Capture the cell that displays the provided text and extract its [X, Y] central coordinate. 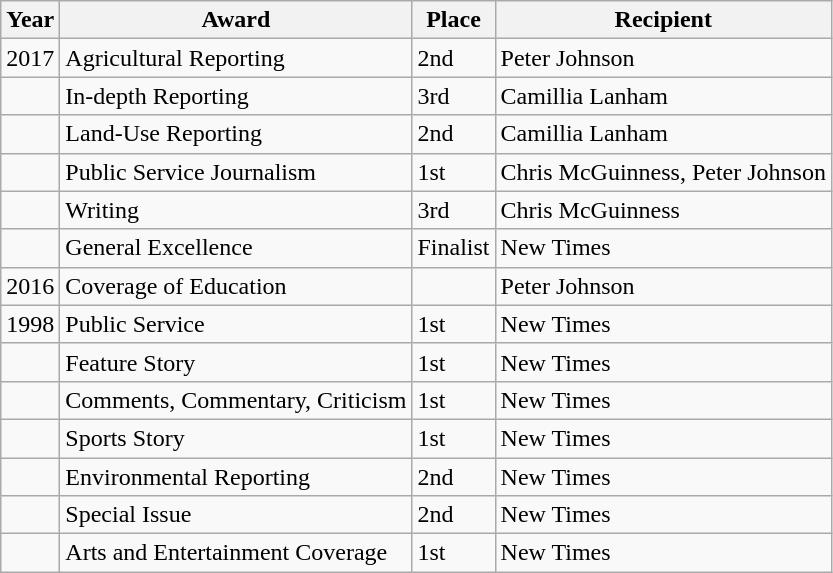
Finalist [454, 248]
Public Service [236, 324]
Writing [236, 210]
Environmental Reporting [236, 477]
Chris McGuinness, Peter Johnson [663, 172]
Special Issue [236, 515]
Comments, Commentary, Criticism [236, 400]
In-depth Reporting [236, 96]
Feature Story [236, 362]
Chris McGuinness [663, 210]
Public Service Journalism [236, 172]
Coverage of Education [236, 286]
Land-Use Reporting [236, 134]
Place [454, 20]
Award [236, 20]
Sports Story [236, 438]
Year [30, 20]
Agricultural Reporting [236, 58]
1998 [30, 324]
2016 [30, 286]
General Excellence [236, 248]
2017 [30, 58]
Arts and Entertainment Coverage [236, 553]
Recipient [663, 20]
